Extract the (x, y) coordinate from the center of the cell holding the provided text.  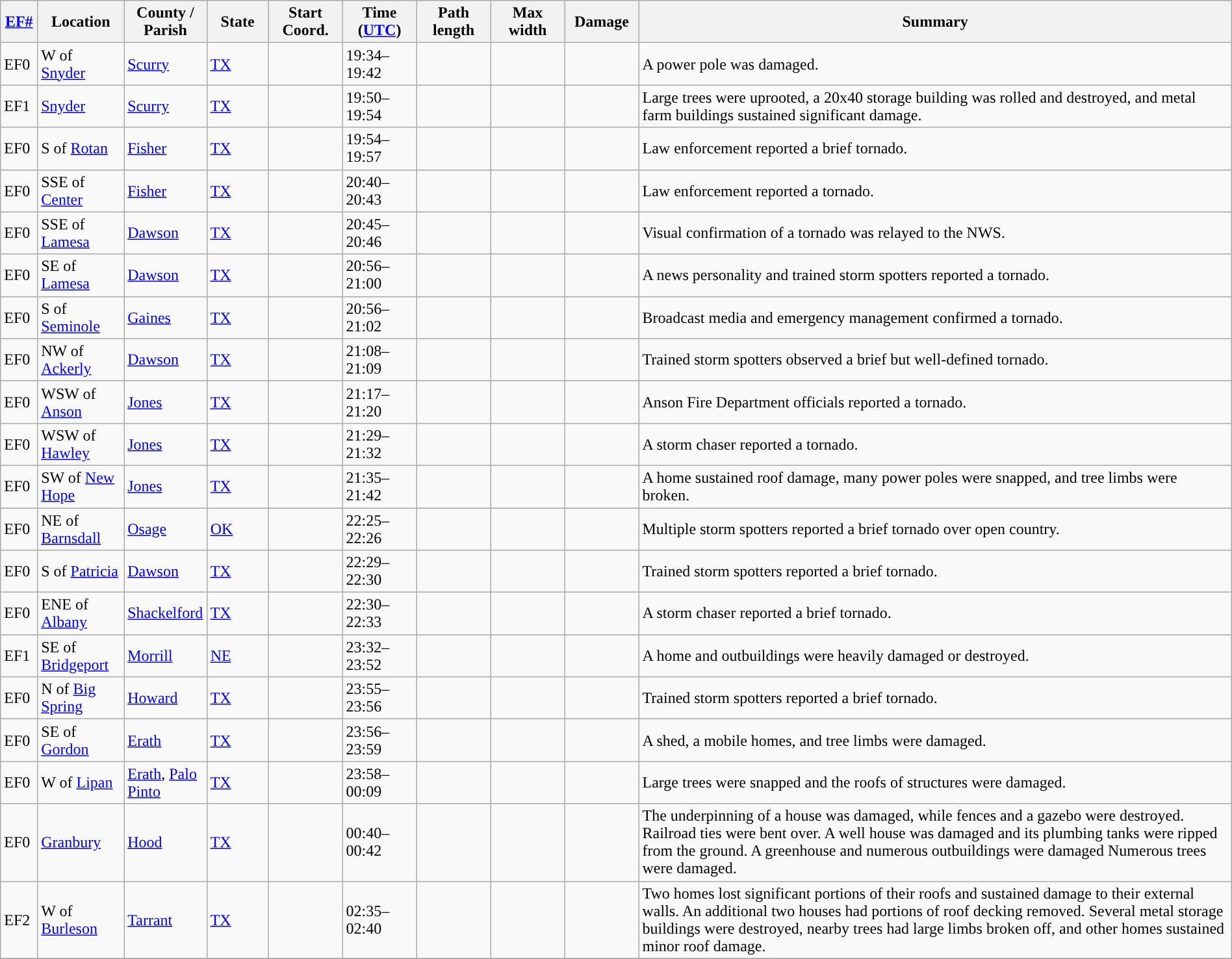
21:35–21:42 (379, 486)
Granbury (81, 842)
21:17–21:20 (379, 402)
Osage (165, 529)
Trained storm spotters observed a brief but well-defined tornado. (935, 360)
W of Burleson (81, 920)
SSE of Lamesa (81, 233)
Broadcast media and emergency management confirmed a tornado. (935, 317)
23:56–23:59 (379, 741)
A storm chaser reported a brief tornado. (935, 613)
ENE of Albany (81, 613)
20:56–21:02 (379, 317)
S of Seminole (81, 317)
SE of Gordon (81, 741)
NE (238, 656)
S of Rotan (81, 148)
22:30–22:33 (379, 613)
OK (238, 529)
SE of Lamesa (81, 275)
Law enforcement reported a brief tornado. (935, 148)
State (238, 22)
Howard (165, 698)
Anson Fire Department officials reported a tornado. (935, 402)
A power pole was damaged. (935, 64)
Max width (528, 22)
Erath, Palo Pinto (165, 782)
WSW of Hawley (81, 444)
Time (UTC) (379, 22)
23:32–23:52 (379, 656)
A home sustained roof damage, many power poles were snapped, and tree limbs were broken. (935, 486)
Start Coord. (305, 22)
W of Lipan (81, 782)
Path length (454, 22)
SSE of Center (81, 191)
23:58–00:09 (379, 782)
A news personality and trained storm spotters reported a tornado. (935, 275)
Location (81, 22)
Law enforcement reported a tornado. (935, 191)
NW of Ackerly (81, 360)
19:50–19:54 (379, 107)
EF# (19, 22)
W of Snyder (81, 64)
Morrill (165, 656)
S of Patricia (81, 572)
A storm chaser reported a tornado. (935, 444)
02:35–02:40 (379, 920)
WSW of Anson (81, 402)
22:25–22:26 (379, 529)
Hood (165, 842)
19:54–19:57 (379, 148)
Large trees were uprooted, a 20x40 storage building was rolled and destroyed, and metal farm buildings sustained significant damage. (935, 107)
Multiple storm spotters reported a brief tornado over open country. (935, 529)
Tarrant (165, 920)
22:29–22:30 (379, 572)
Damage (602, 22)
00:40–00:42 (379, 842)
23:55–23:56 (379, 698)
Summary (935, 22)
N of Big Spring (81, 698)
SE of Bridgeport (81, 656)
Gaines (165, 317)
19:34–19:42 (379, 64)
20:40–20:43 (379, 191)
20:56–21:00 (379, 275)
21:29–21:32 (379, 444)
21:08–21:09 (379, 360)
Snyder (81, 107)
Erath (165, 741)
Shackelford (165, 613)
Large trees were snapped and the roofs of structures were damaged. (935, 782)
County / Parish (165, 22)
A shed, a mobile homes, and tree limbs were damaged. (935, 741)
EF2 (19, 920)
A home and outbuildings were heavily damaged or destroyed. (935, 656)
20:45–20:46 (379, 233)
SW of New Hope (81, 486)
NE of Barnsdall (81, 529)
Visual confirmation of a tornado was relayed to the NWS. (935, 233)
